Provide the [X, Y] coordinate of the cell's center where the given text is located.  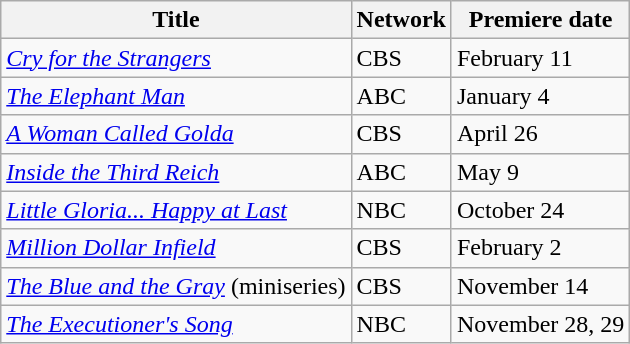
A Woman Called Golda [176, 134]
Network [401, 20]
November 28, 29 [540, 324]
Premiere date [540, 20]
Inside the Third Reich [176, 172]
February 11 [540, 58]
Title [176, 20]
The Blue and the Gray (miniseries) [176, 286]
The Elephant Man [176, 96]
January 4 [540, 96]
November 14 [540, 286]
Million Dollar Infield [176, 248]
April 26 [540, 134]
May 9 [540, 172]
Cry for the Strangers [176, 58]
October 24 [540, 210]
Little Gloria... Happy at Last [176, 210]
The Executioner's Song [176, 324]
February 2 [540, 248]
